Provide the (x, y) coordinate of the cell's center where the given text is located.  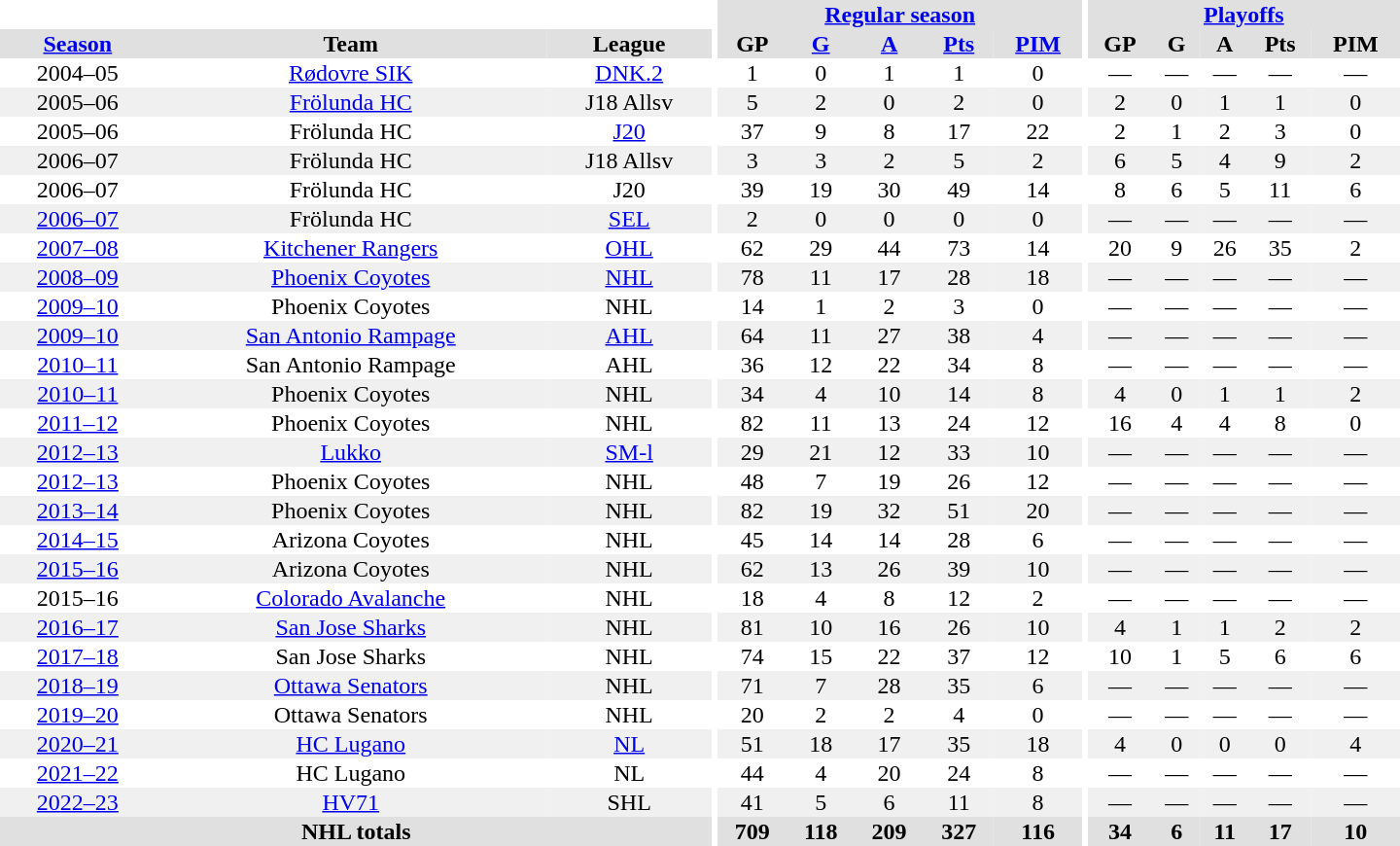
2016–17 (78, 627)
2019–20 (78, 715)
209 (890, 831)
116 (1038, 831)
2021–22 (78, 773)
45 (752, 540)
SHL (630, 802)
Team (351, 44)
38 (959, 335)
41 (752, 802)
21 (821, 452)
Playoffs (1244, 15)
2008–09 (78, 277)
33 (959, 452)
OHL (630, 248)
2007–08 (78, 248)
Colorado Avalanche (351, 598)
81 (752, 627)
327 (959, 831)
2014–15 (78, 540)
League (630, 44)
Regular season (900, 15)
48 (752, 481)
2004–05 (78, 73)
709 (752, 831)
SM-l (630, 452)
73 (959, 248)
Lukko (351, 452)
2013–14 (78, 511)
64 (752, 335)
2011–12 (78, 423)
32 (890, 511)
118 (821, 831)
DNK.2 (630, 73)
NHL totals (356, 831)
Rødovre SIK (351, 73)
2022–23 (78, 802)
HV71 (351, 802)
Season (78, 44)
49 (959, 190)
2018–19 (78, 686)
71 (752, 686)
27 (890, 335)
36 (752, 365)
30 (890, 190)
Kitchener Rangers (351, 248)
2017–18 (78, 656)
2020–21 (78, 744)
15 (821, 656)
74 (752, 656)
78 (752, 277)
SEL (630, 219)
